Scan for the cell matching the given text and deliver its (x, y) coordinate at center. 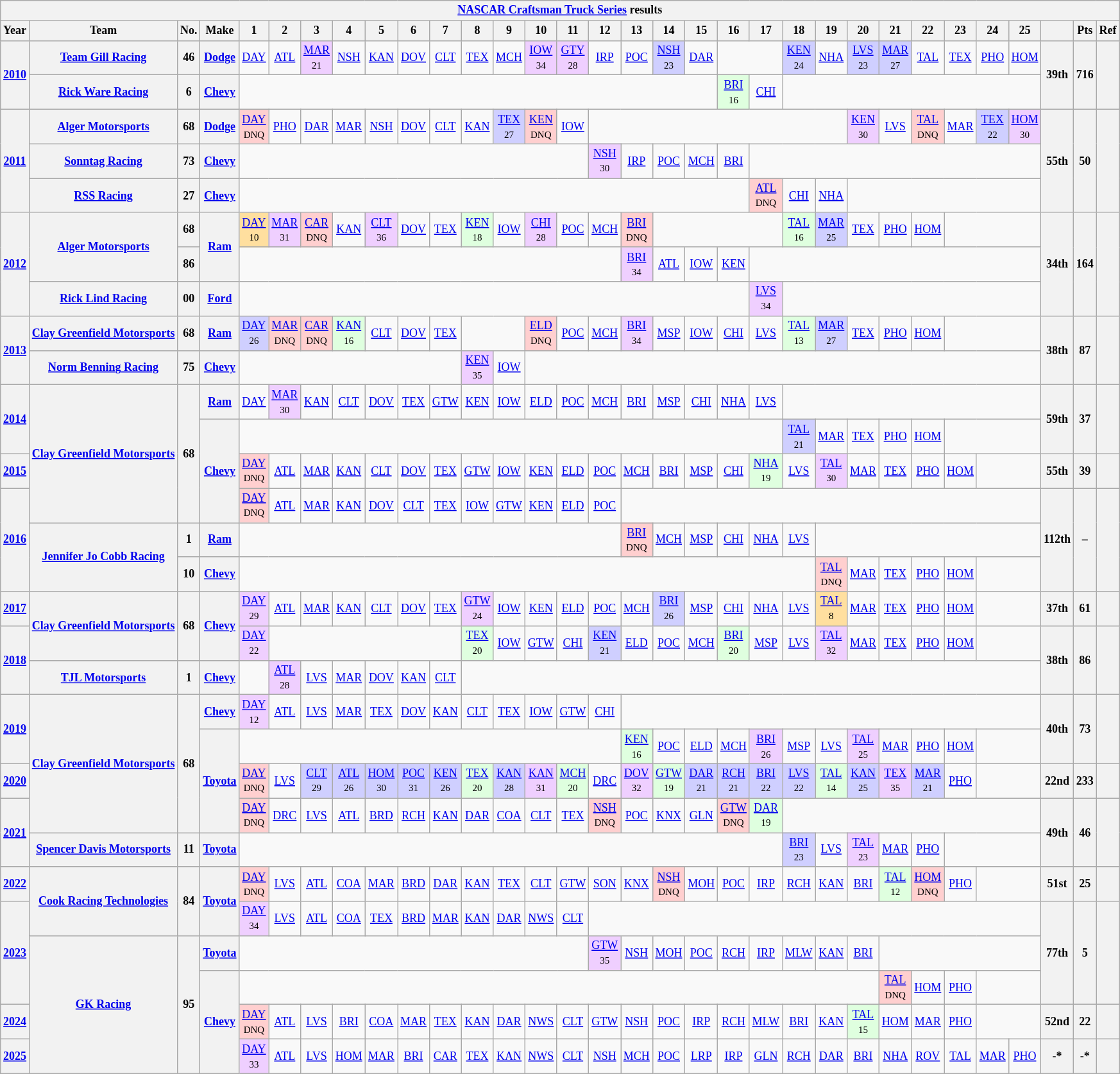
No. (189, 31)
NASCAR Craftsman Truck Series results (560, 10)
MARDNQ (285, 333)
2021 (15, 833)
7 (445, 31)
RSS Racing (103, 196)
KEN26 (445, 781)
14 (668, 31)
TEX22 (992, 126)
716 (1085, 74)
19 (831, 31)
Team Gill Racing (103, 58)
2011 (15, 160)
TAL15 (863, 1022)
2019 (15, 729)
CLT36 (381, 230)
GTW35 (605, 953)
Year (15, 31)
IOW34 (541, 58)
95 (189, 1005)
CAR (445, 1057)
233 (1085, 781)
39th (1057, 74)
Jennifer Jo Cobb Racing (103, 557)
TAL12 (895, 884)
Cook Racing Technologies (103, 901)
CHI28 (541, 230)
ELDDNQ (541, 333)
KAN31 (541, 781)
DAY22 (254, 644)
2012 (15, 264)
GTY28 (573, 58)
TAL21 (799, 436)
MAR25 (831, 230)
TAL8 (831, 609)
22nd (1057, 781)
37 (1085, 420)
TEX35 (895, 781)
LRP (702, 1057)
40th (1057, 729)
LVS23 (863, 58)
MAR31 (285, 230)
15 (702, 31)
ATLDNQ (766, 196)
KEN35 (477, 368)
TEX27 (509, 126)
MAR30 (285, 402)
TAL30 (831, 471)
DAY33 (254, 1057)
00 (189, 299)
50 (1085, 160)
4 (349, 31)
2024 (15, 1022)
DAR21 (702, 781)
2014 (15, 420)
BRI23 (799, 850)
KENDNQ (541, 126)
9 (509, 31)
2025 (15, 1057)
DAY34 (254, 919)
23 (961, 31)
DAR19 (766, 815)
Rick Lind Racing (103, 299)
TAL23 (863, 850)
2015 (15, 471)
Spencer Davis Motorsports (103, 850)
TAL13 (799, 333)
59th (1057, 420)
BRI20 (734, 644)
Norm Benning Racing (103, 368)
– (1085, 540)
12 (605, 31)
2 (285, 31)
DAY29 (254, 609)
2023 (15, 953)
LVS34 (766, 299)
2018 (15, 661)
21 (895, 31)
TAL32 (831, 644)
NHA19 (766, 471)
16 (734, 31)
18 (799, 31)
HOMDNQ (928, 884)
TAL16 (799, 230)
GTWDNQ (734, 815)
2020 (15, 781)
KEN21 (605, 644)
KEN30 (863, 126)
KAN28 (509, 781)
SON (605, 884)
GTW19 (668, 781)
KEN16 (637, 747)
2013 (15, 350)
Sonntag Racing (103, 161)
Team (103, 31)
DAY10 (254, 230)
2010 (15, 74)
20 (863, 31)
NSH30 (605, 161)
POC31 (414, 781)
112th (1057, 540)
CLT29 (317, 781)
52nd (1057, 1022)
DAY26 (254, 333)
2017 (15, 609)
49th (1057, 833)
61 (1085, 609)
77th (1057, 953)
RCH21 (734, 781)
2016 (15, 540)
Ford (219, 299)
75 (189, 368)
DAY12 (254, 712)
2022 (15, 884)
13 (637, 31)
17 (766, 31)
GK Racing (103, 1005)
MCH20 (573, 781)
24 (992, 31)
BRI16 (734, 92)
BRI22 (766, 781)
KAN25 (863, 781)
Rick Ware Racing (103, 92)
8 (477, 31)
KAN16 (349, 333)
ATL28 (285, 678)
GTW24 (477, 609)
Make (219, 31)
TJL Motorsports (103, 678)
TAL14 (831, 781)
34th (1057, 264)
3 (317, 31)
27 (189, 196)
DOV32 (637, 781)
NSH23 (668, 58)
KEN18 (477, 230)
TAL25 (863, 747)
84 (189, 901)
KEN24 (799, 58)
LVS22 (799, 781)
Pts (1085, 31)
37th (1057, 609)
164 (1085, 264)
ROV (928, 1057)
39 (1085, 471)
Ref (1108, 31)
51st (1057, 884)
ATL26 (349, 781)
87 (1085, 350)
